Determine the [x, y] coordinate at the center of the cell enclosing the given text.  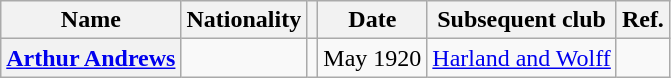
Name [91, 20]
Arthur Andrews [91, 58]
Date [372, 20]
Subsequent club [522, 20]
Ref. [642, 20]
May 1920 [372, 58]
Harland and Wolff [522, 58]
Nationality [244, 20]
